For the text-containing cell, return its midpoint in [X, Y] coordinate format. 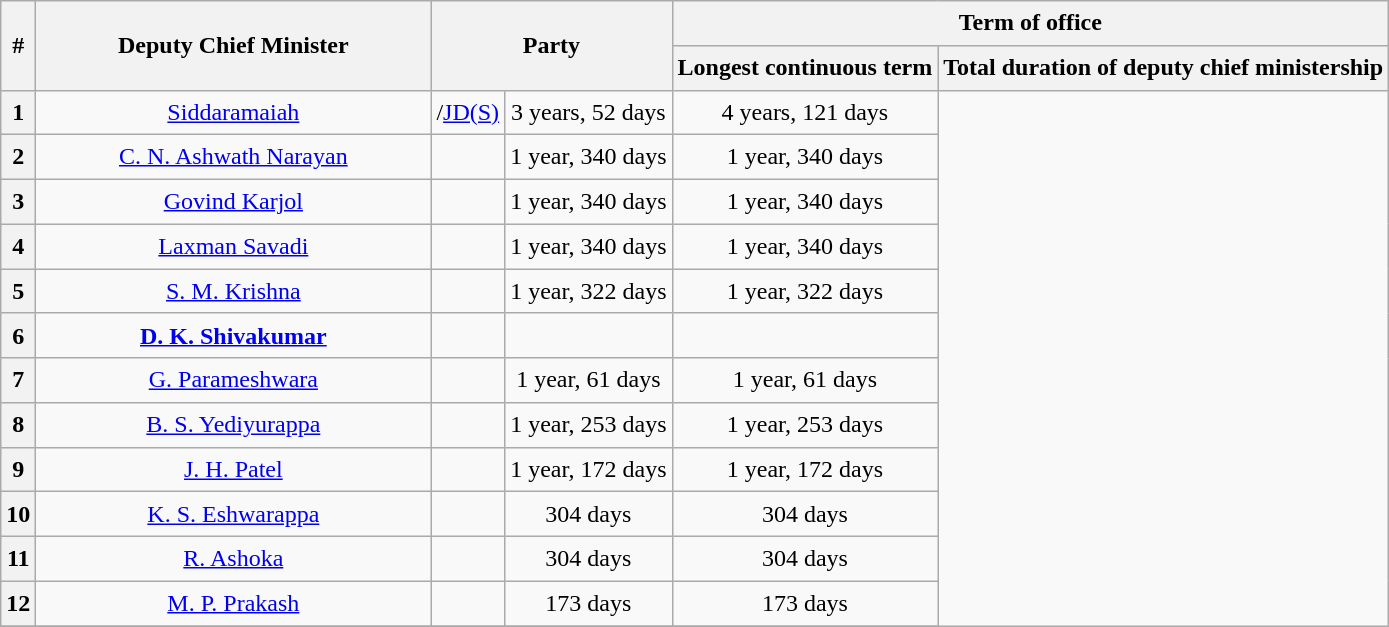
8 [18, 426]
R. Ashoka [234, 560]
4 [18, 246]
S. M. Krishna [234, 292]
D. K. Shivakumar [234, 336]
K. S. Eshwarappa [234, 514]
M. P. Prakash [234, 604]
B. S. Yediyurappa [234, 426]
6 [18, 336]
4 years, 121 days [805, 112]
# [18, 46]
J. H. Patel [234, 470]
Siddaramaiah [234, 112]
3 years, 52 days [588, 112]
1 [18, 112]
Laxman Savadi [234, 246]
Term of office [1030, 24]
Deputy Chief Minister [234, 46]
Total duration of deputy chief ministership [1164, 68]
11 [18, 560]
7 [18, 380]
Party [552, 46]
Longest continuous term [805, 68]
5 [18, 292]
12 [18, 604]
Govind Karjol [234, 202]
10 [18, 514]
3 [18, 202]
/JD(S) [468, 112]
G. Parameshwara [234, 380]
C. N. Ashwath Narayan [234, 158]
9 [18, 470]
2 [18, 158]
